Locate the cell with the specified text and output its [X, Y] center coordinate. 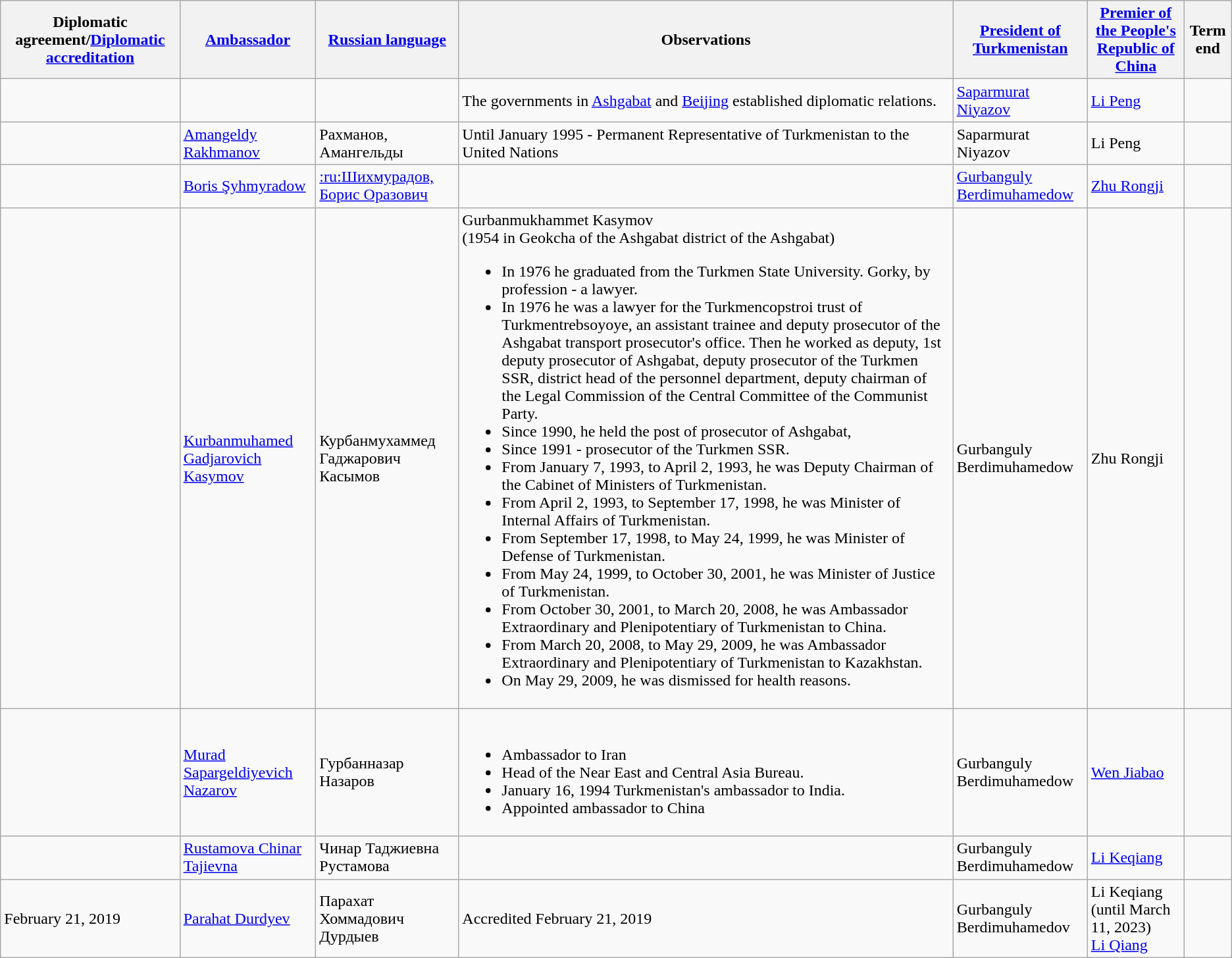
Observations [706, 40]
Premier of the People's Republic of China [1136, 40]
Kurbanmuhamed Gadjarovich Kasymov [247, 458]
Li Keqiang (until March 11, 2023)Li Qiang [1136, 918]
Парахат Хоммадович Дурдыев [387, 918]
Курбанмухаммед Гаджарович Касымов [387, 458]
Term end [1208, 40]
Рахманов, Амангельды [387, 144]
Gurbanguly Berdimuhamedov [1020, 918]
Until January 1995 - Permanent Representative of Turkmenistan to the United Nations [706, 144]
Ambassador to IranHead of the Near East and Central Asia Bureau.January 16, 1994 Turkmenistan's ambassador to India.Appointed ambassador to China [706, 772]
President of Turkmenistan [1020, 40]
Чинар Таджиевна Рустамова [387, 857]
Rustamova Chinar Tajievna [247, 857]
Amangeldy Rakhmanov [247, 144]
The governments in Ashgabat and Beijing established diplomatic relations. [706, 100]
February 21, 2019 [90, 918]
Wen Jiabao [1136, 772]
Diplomatic agreement/Diplomatic accreditation [90, 40]
Li Keqiang [1136, 857]
Ambassador [247, 40]
:ru:Шихмурадов, Борис Оразович [387, 186]
Parahat Durdyev [247, 918]
Murad Sapargeldiyevich Nazarov [247, 772]
Гурбанназар Назаров [387, 772]
Boris Şyhmyradow [247, 186]
Accredited February 21, 2019 [706, 918]
Russian language [387, 40]
